Capture the cell that displays the provided text and extract its [X, Y] central coordinate. 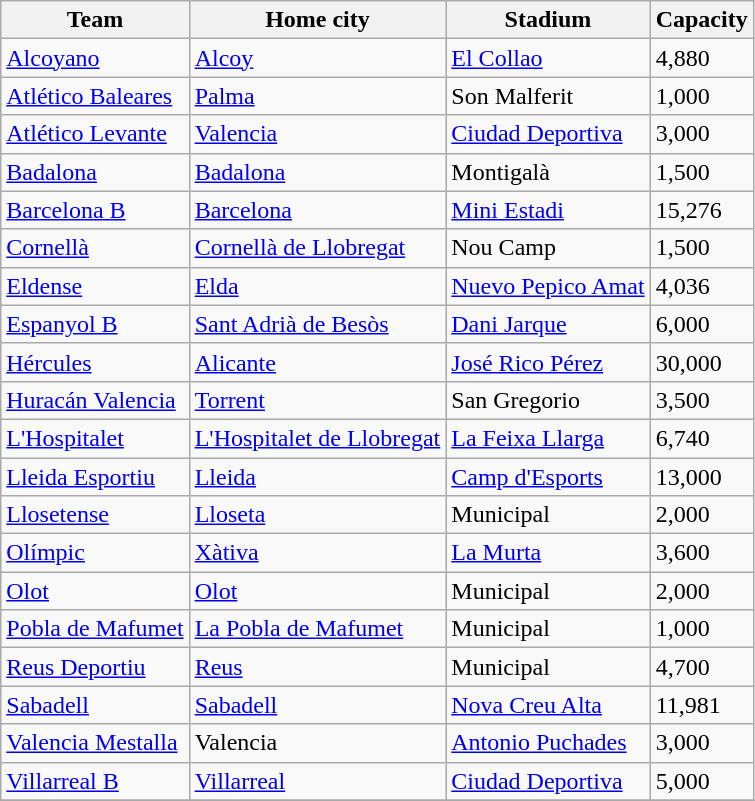
6,740 [702, 438]
13,000 [702, 477]
Huracán Valencia [95, 400]
Nova Creu Alta [548, 705]
Espanyol B [95, 324]
4,036 [702, 286]
Alcoy [318, 58]
San Gregorio [548, 400]
Reus [318, 667]
Dani Jarque [548, 324]
Barcelona [318, 210]
Alicante [318, 362]
Valencia Mestalla [95, 743]
Reus Deportiu [95, 667]
Barcelona B [95, 210]
Llosetense [95, 515]
15,276 [702, 210]
Son Malferit [548, 96]
Villarreal B [95, 781]
Xàtiva [318, 553]
Villarreal [318, 781]
Torrent [318, 400]
Elda [318, 286]
4,700 [702, 667]
6,000 [702, 324]
Nou Camp [548, 248]
Atlético Levante [95, 134]
Cornellà [95, 248]
Olímpic [95, 553]
El Collao [548, 58]
30,000 [702, 362]
11,981 [702, 705]
L'Hospitalet [95, 438]
Home city [318, 20]
4,880 [702, 58]
Antonio Puchades [548, 743]
Alcoyano [95, 58]
Lleida [318, 477]
Stadium [548, 20]
Palma [318, 96]
Camp d'Esports [548, 477]
Eldense [95, 286]
3,600 [702, 553]
Montigalà [548, 172]
Mini Estadi [548, 210]
Hércules [95, 362]
L'Hospitalet de Llobregat [318, 438]
Pobla de Mafumet [95, 629]
Team [95, 20]
La Feixa Llarga [548, 438]
La Pobla de Mafumet [318, 629]
José Rico Pérez [548, 362]
5,000 [702, 781]
Cornellà de Llobregat [318, 248]
Atlético Baleares [95, 96]
Lloseta [318, 515]
3,500 [702, 400]
Nuevo Pepico Amat [548, 286]
La Murta [548, 553]
Lleida Esportiu [95, 477]
Sant Adrià de Besòs [318, 324]
Capacity [702, 20]
